Identify which cell holds the provided text, then report its (x, y) central coordinate. 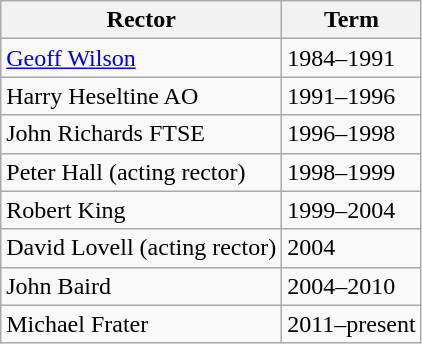
1999–2004 (352, 210)
1984–1991 (352, 58)
Robert King (142, 210)
Peter Hall (acting rector) (142, 172)
1996–1998 (352, 134)
2011–present (352, 324)
2004–2010 (352, 286)
Term (352, 20)
Michael Frater (142, 324)
1991–1996 (352, 96)
Harry Heseltine AO (142, 96)
1998–1999 (352, 172)
John Richards FTSE (142, 134)
Geoff Wilson (142, 58)
John Baird (142, 286)
Rector (142, 20)
David Lovell (acting rector) (142, 248)
2004 (352, 248)
